Return (X, Y) of the center of cell containing provided text 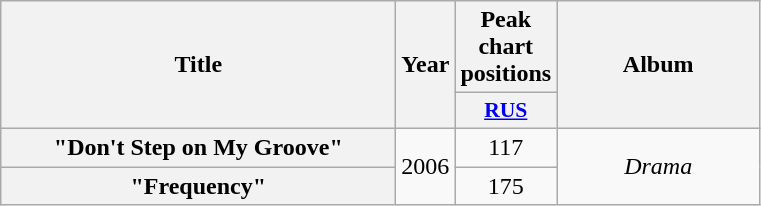
Year (426, 65)
175 (506, 185)
117 (506, 147)
"Frequency" (198, 185)
"Don't Step on My Groove" (198, 147)
2006 (426, 166)
RUS (506, 111)
Album (658, 65)
Drama (658, 166)
Peak chart positions (506, 47)
Title (198, 65)
